For the text-containing cell, return its midpoint in [X, Y] coordinate format. 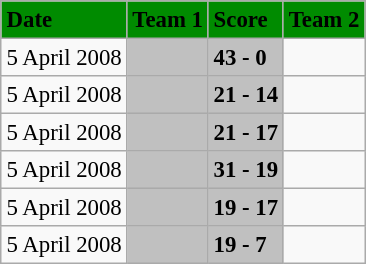
21 - 14 [246, 95]
43 - 0 [246, 57]
21 - 17 [246, 133]
Date [64, 20]
31 - 19 [246, 170]
Team 2 [324, 20]
19 - 7 [246, 245]
Score [246, 20]
Team 1 [168, 20]
19 - 17 [246, 208]
